Find where the given text appears and provide that cell's center as (X, Y) coordinate. 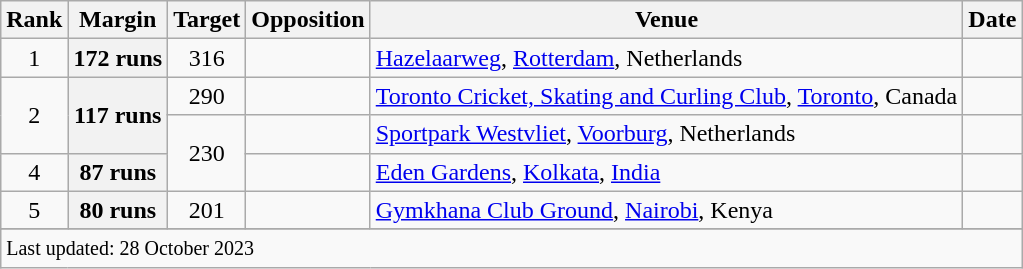
172 runs (118, 58)
316 (207, 58)
4 (34, 172)
1 (34, 58)
Rank (34, 20)
2 (34, 115)
80 runs (118, 210)
230 (207, 153)
87 runs (118, 172)
5 (34, 210)
Margin (118, 20)
Sportpark Westvliet, Voorburg, Netherlands (666, 134)
Venue (666, 20)
Hazelaarweg, Rotterdam, Netherlands (666, 58)
Toronto Cricket, Skating and Curling Club, Toronto, Canada (666, 96)
Target (207, 20)
290 (207, 96)
Date (992, 20)
Opposition (308, 20)
117 runs (118, 115)
Eden Gardens, Kolkata, India (666, 172)
Last updated: 28 October 2023 (512, 248)
Gymkhana Club Ground, Nairobi, Kenya (666, 210)
201 (207, 210)
